Output the (X, Y) coordinate of the center of the cell containing the given text.  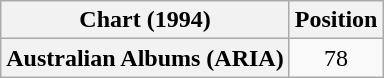
Chart (1994) (145, 20)
Australian Albums (ARIA) (145, 58)
Position (336, 20)
78 (336, 58)
